Extract the [x, y] coordinate from the center of the cell holding the provided text.  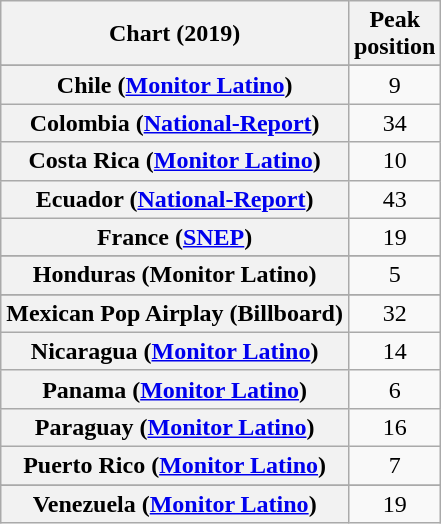
Puerto Rico (Monitor Latino) [175, 465]
Paraguay (Monitor Latino) [175, 427]
Honduras (Monitor Latino) [175, 275]
Ecuador (National-Report) [175, 199]
7 [394, 465]
6 [394, 389]
Peakposition [394, 34]
Panama (Monitor Latino) [175, 389]
10 [394, 161]
France (SNEP) [175, 237]
34 [394, 123]
Costa Rica (Monitor Latino) [175, 161]
43 [394, 199]
Venezuela (Monitor Latino) [175, 503]
5 [394, 275]
14 [394, 351]
9 [394, 85]
32 [394, 313]
Colombia (National-Report) [175, 123]
16 [394, 427]
Mexican Pop Airplay (Billboard) [175, 313]
Nicaragua (Monitor Latino) [175, 351]
Chart (2019) [175, 34]
Chile (Monitor Latino) [175, 85]
